Detect which cell encompasses the target text, then output its [x, y] center coordinate. 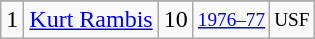
1976–77 [231, 20]
10 [176, 20]
USF [292, 20]
Kurt Rambis [91, 20]
1 [12, 20]
